Detect which cell encompasses the target text, then output its [x, y] center coordinate. 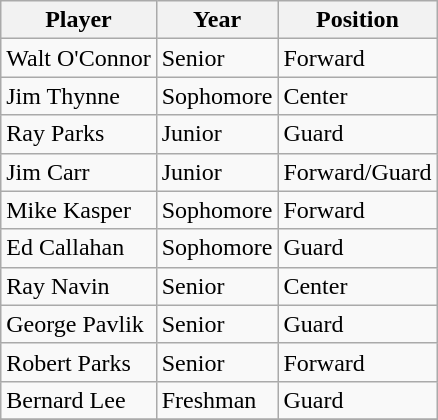
Jim Thynne [78, 96]
Walt O'Connor [78, 58]
Player [78, 20]
Robert Parks [78, 362]
Bernard Lee [78, 400]
George Pavlik [78, 324]
Jim Carr [78, 172]
Mike Kasper [78, 210]
Ray Navin [78, 286]
Ed Callahan [78, 248]
Ray Parks [78, 134]
Position [358, 20]
Freshman [217, 400]
Forward/Guard [358, 172]
Year [217, 20]
